From the cell containing the given text, extract its center point as (x, y) coordinate. 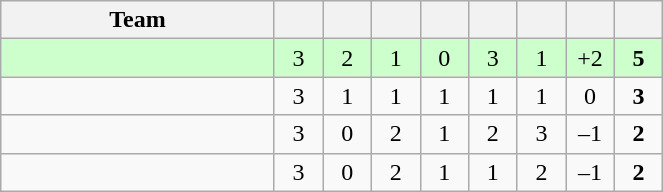
Team (138, 20)
+2 (590, 58)
5 (638, 58)
